Pinpoint the cell where the given text exists, returning its [x, y] midpoint coordinate. 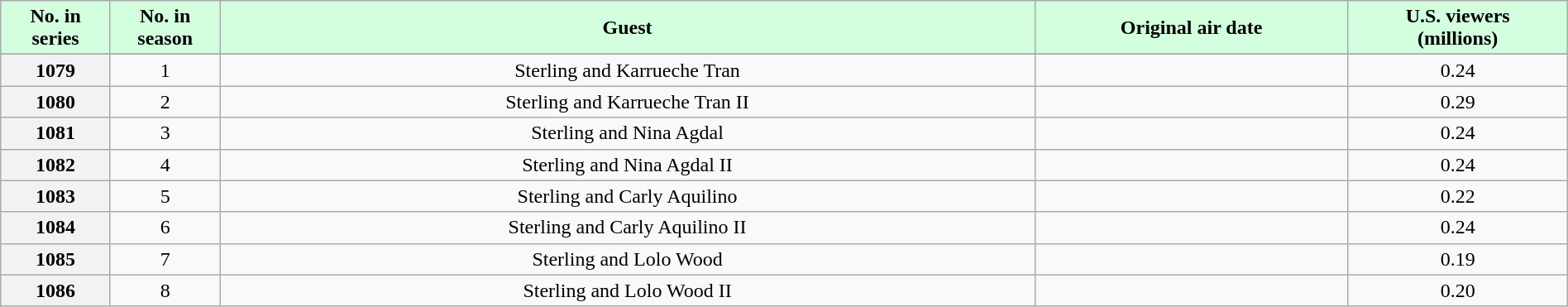
8 [165, 290]
U.S. viewers(millions) [1457, 28]
0.29 [1457, 102]
1080 [56, 102]
Sterling and Carly Aquilino II [627, 228]
Sterling and Karrueche Tran II [627, 102]
5 [165, 196]
1081 [56, 133]
1086 [56, 290]
6 [165, 228]
0.19 [1457, 259]
0.20 [1457, 290]
1084 [56, 228]
No. inseries [56, 28]
Sterling and Nina Agdal [627, 133]
7 [165, 259]
Sterling and Lolo Wood II [627, 290]
Original air date [1191, 28]
Sterling and Carly Aquilino [627, 196]
1 [165, 70]
Sterling and Lolo Wood [627, 259]
Guest [627, 28]
3 [165, 133]
Sterling and Karrueche Tran [627, 70]
Sterling and Nina Agdal II [627, 165]
1082 [56, 165]
2 [165, 102]
1085 [56, 259]
4 [165, 165]
No. inseason [165, 28]
0.22 [1457, 196]
1083 [56, 196]
1079 [56, 70]
